Extract the [x, y] coordinate from the center of the cell holding the provided text.  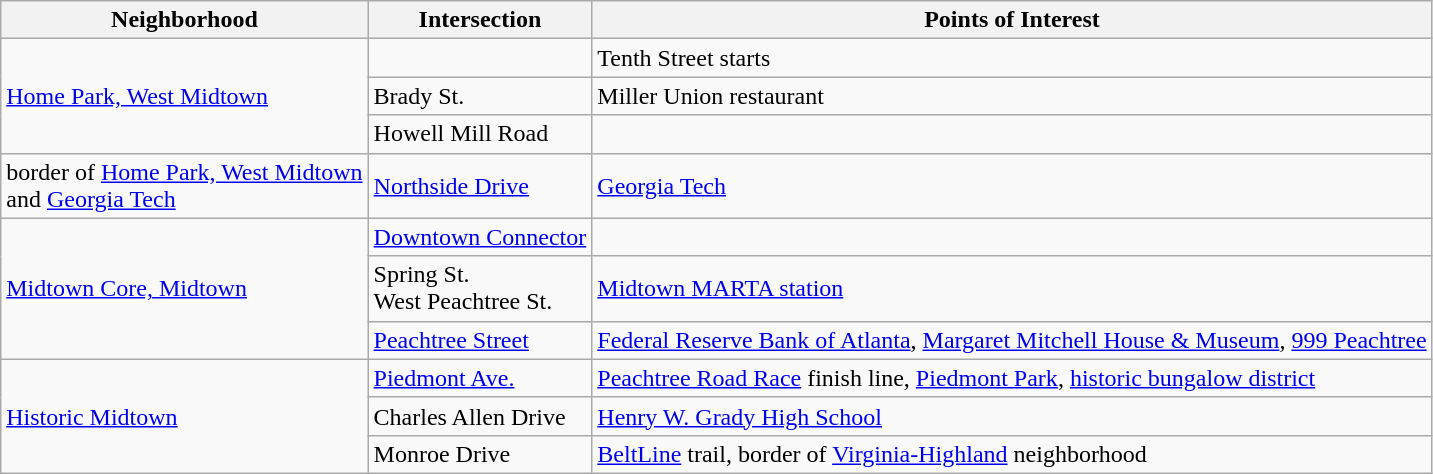
Neighborhood [184, 20]
BeltLine trail, border of Virginia-Highland neighborhood [1012, 454]
Midtown Core, Midtown [184, 288]
Henry W. Grady High School [1012, 416]
Tenth Street starts [1012, 58]
Home Park, West Midtown [184, 96]
Peachtree Road Race finish line, Piedmont Park, historic bungalow district [1012, 378]
Northside Drive [480, 186]
Brady St. [480, 96]
Georgia Tech [1012, 186]
Miller Union restaurant [1012, 96]
Intersection [480, 20]
Charles Allen Drive [480, 416]
Howell Mill Road [480, 134]
Federal Reserve Bank of Atlanta, Margaret Mitchell House & Museum, 999 Peachtree [1012, 340]
Points of Interest [1012, 20]
Piedmont Ave. [480, 378]
Historic Midtown [184, 416]
Downtown Connector [480, 237]
Midtown MARTA station [1012, 288]
Peachtree Street [480, 340]
Monroe Drive [480, 454]
Spring St.West Peachtree St. [480, 288]
border of Home Park, West Midtownand Georgia Tech [184, 186]
